Provide the (x, y) coordinate of the cell's center where the given text is located.  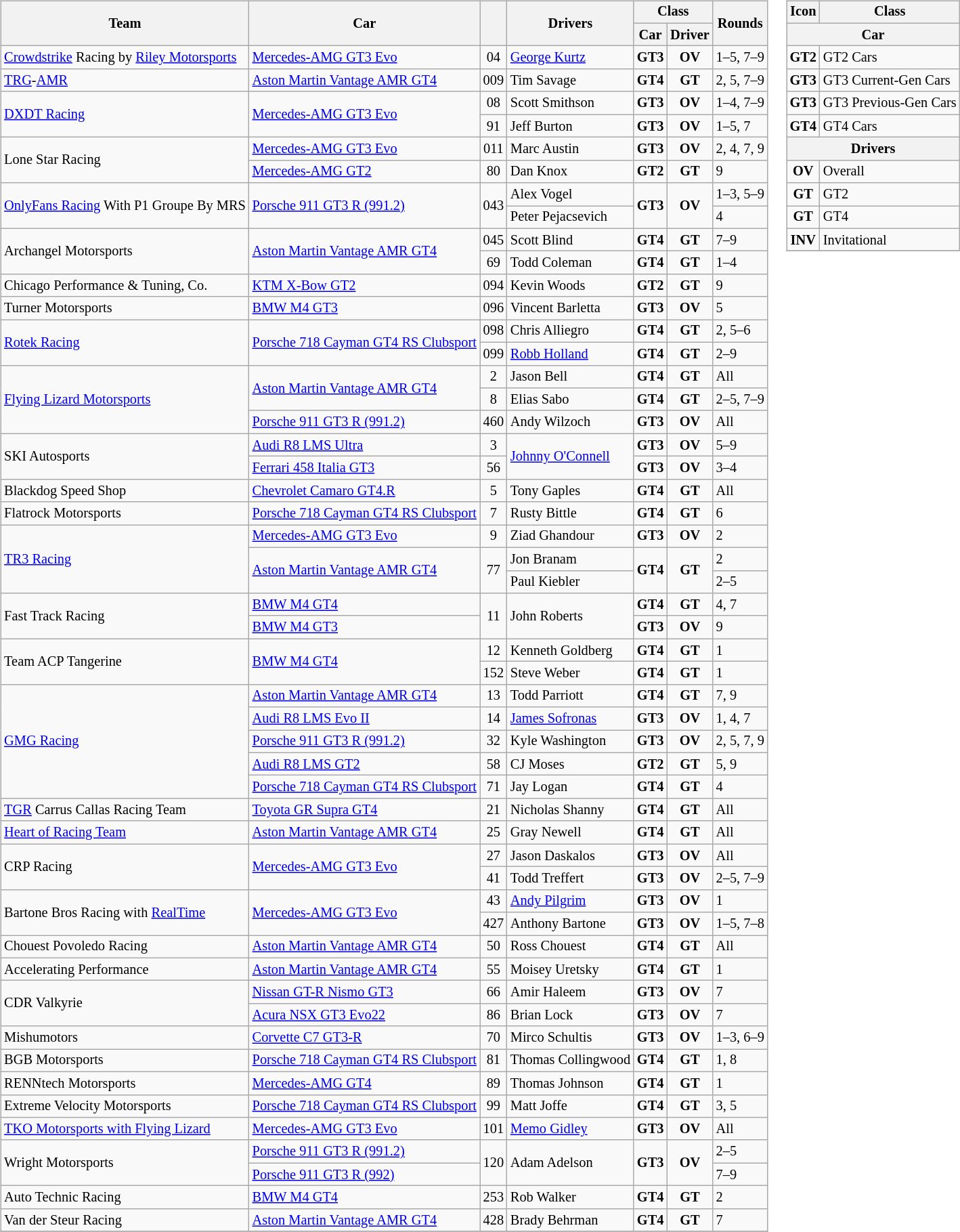
460 (494, 422)
James Sofronas (570, 719)
Moisey Uretsky (570, 969)
Nissan GT-R Nismo GT3 (364, 992)
Jon Branam (570, 559)
Kenneth Goldberg (570, 650)
1–5, 7–8 (741, 924)
2, 5, 7–9 (741, 81)
427 (494, 924)
Archangel Motorsports (125, 251)
Team ACP Tangerine (125, 661)
81 (494, 1061)
71 (494, 787)
Jeff Burton (570, 126)
50 (494, 947)
Audi R8 LMS Evo II (364, 719)
Icon (803, 12)
Flatrock Motorsports (125, 513)
56 (494, 468)
77 (494, 570)
Scott Smithson (570, 103)
Gray Newell (570, 832)
OnlyFans Racing With P1 Groupe By MRS (125, 206)
Ross Chouest (570, 947)
Toyota GR Supra GT4 (364, 810)
009 (494, 81)
14 (494, 719)
KTM X-Bow GT2 (364, 286)
Accelerating Performance (125, 969)
Jason Daskalos (570, 855)
Todd Treffert (570, 878)
DXDT Racing (125, 114)
Audi R8 LMS GT2 (364, 764)
094 (494, 286)
3–4 (741, 468)
Alex Vogel (570, 194)
Team (125, 23)
4, 7 (741, 605)
SKI Autosports (125, 456)
7, 9 (741, 696)
41 (494, 878)
CJ Moses (570, 764)
04 (494, 58)
Corvette C7 GT3-R (364, 1038)
TKO Motorsports with Flying Lizard (125, 1129)
Lone Star Racing (125, 160)
58 (494, 764)
70 (494, 1038)
TGR Carrus Callas Racing Team (125, 810)
Rusty Bittle (570, 513)
Flying Lizard Motorsports (125, 400)
GT3 Current-Gen Cars (890, 81)
Robb Holland (570, 354)
Porsche 911 GT3 R (992) (364, 1174)
Crowdstrike Racing by Riley Motorsports (125, 58)
GT3 Previous-Gen Cars (890, 103)
Steve Weber (570, 673)
Invitational (890, 240)
Johnny O'Connell (570, 456)
TR3 Racing (125, 559)
2, 5–6 (741, 331)
428 (494, 1220)
89 (494, 1083)
Overall (890, 171)
Nicholas Shanny (570, 810)
120 (494, 1162)
Amir Haleem (570, 992)
99 (494, 1106)
8 (494, 400)
Ferrari 458 Italia GT3 (364, 468)
Jay Logan (570, 787)
Peter Pejacsevich (570, 217)
043 (494, 206)
Chevrolet Camaro GT4.R (364, 490)
Driver (689, 35)
Blackdog Speed Shop (125, 490)
Adam Adelson (570, 1162)
Paul Kiebler (570, 582)
1–4, 7–9 (741, 103)
Kevin Woods (570, 286)
Chouest Povoledo Racing (125, 947)
Marc Austin (570, 149)
Tony Gaples (570, 490)
21 (494, 810)
1–5, 7–9 (741, 58)
32 (494, 742)
Todd Coleman (570, 263)
55 (494, 969)
Fast Track Racing (125, 616)
Rob Walker (570, 1197)
099 (494, 354)
80 (494, 171)
13 (494, 696)
1, 4, 7 (741, 719)
Brian Lock (570, 1015)
011 (494, 149)
3, 5 (741, 1106)
Wright Motorsports (125, 1162)
66 (494, 992)
2, 4, 7, 9 (741, 149)
Thomas Johnson (570, 1083)
Todd Parriott (570, 696)
91 (494, 126)
Mirco Schultis (570, 1038)
Auto Technic Racing (125, 1197)
096 (494, 308)
Turner Motorsports (125, 308)
Vincent Barletta (570, 308)
Elias Sabo (570, 400)
Andy Wilzoch (570, 422)
1–3, 6–9 (741, 1038)
Tim Savage (570, 81)
25 (494, 832)
Kyle Washington (570, 742)
27 (494, 855)
GT4 Cars (890, 126)
43 (494, 901)
GMG Racing (125, 741)
Scott Blind (570, 240)
2–9 (741, 354)
045 (494, 240)
1–3, 5–9 (741, 194)
TRG-AMR (125, 81)
Van der Steur Racing (125, 1220)
Extreme Velocity Motorsports (125, 1106)
Jason Bell (570, 377)
1, 8 (741, 1061)
Dan Knox (570, 171)
Anthony Bartone (570, 924)
BGB Motorsports (125, 1061)
Chicago Performance & Tuning, Co. (125, 286)
098 (494, 331)
5, 9 (741, 764)
08 (494, 103)
1–4 (741, 263)
69 (494, 263)
2, 5, 7, 9 (741, 742)
Matt Joffe (570, 1106)
6 (741, 513)
253 (494, 1197)
Acura NSX GT3 Evo22 (364, 1015)
Ziad Ghandour (570, 536)
86 (494, 1015)
Memo Gidley (570, 1129)
Chris Alliegro (570, 331)
Mishumotors (125, 1038)
RENNtech Motorsports (125, 1083)
Mercedes-AMG GT4 (364, 1083)
Andy Pilgrim (570, 901)
CRP Racing (125, 867)
John Roberts (570, 616)
GT2 Cars (890, 58)
Thomas Collingwood (570, 1061)
1–5, 7 (741, 126)
CDR Valkyrie (125, 1004)
George Kurtz (570, 58)
Rounds (741, 23)
Mercedes-AMG GT2 (364, 171)
11 (494, 616)
Brady Behrman (570, 1220)
Rotek Racing (125, 343)
152 (494, 673)
Bartone Bros Racing with RealTime (125, 912)
Heart of Racing Team (125, 832)
101 (494, 1129)
12 (494, 650)
3 (494, 445)
INV (803, 240)
5–9 (741, 445)
Audi R8 LMS Ultra (364, 445)
